From the cell containing the given text, extract its center point as (x, y) coordinate. 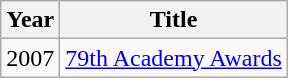
2007 (30, 58)
Year (30, 20)
79th Academy Awards (174, 58)
Title (174, 20)
